From the cell containing the given text, extract its center point as (x, y) coordinate. 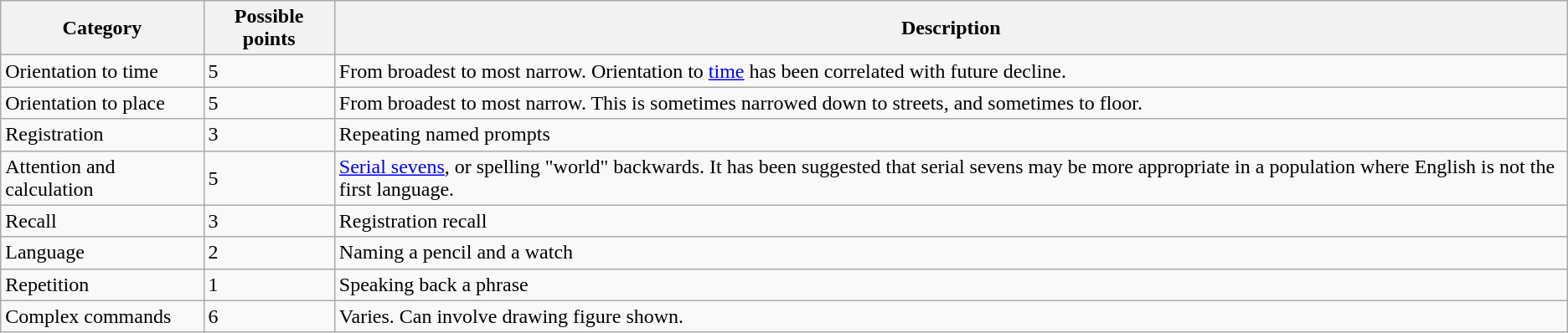
2 (269, 253)
Varies. Can involve drawing figure shown. (951, 316)
From broadest to most narrow. This is sometimes narrowed down to streets, and sometimes to floor. (951, 103)
Orientation to place (102, 103)
Description (951, 28)
Registration recall (951, 221)
Naming a pencil and a watch (951, 253)
Orientation to time (102, 71)
From broadest to most narrow. Orientation to time has been correlated with future decline. (951, 71)
Recall (102, 221)
Complex commands (102, 316)
Possible points (269, 28)
6 (269, 316)
Language (102, 253)
Repetition (102, 284)
Registration (102, 135)
Repeating named prompts (951, 135)
1 (269, 284)
Speaking back a phrase (951, 284)
Attention and calculation (102, 177)
Category (102, 28)
